Return the (x, y) coordinate for the center point of the cell that contains the specified text.  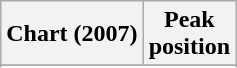
Chart (2007) (72, 34)
Peakposition (189, 34)
